Capture the cell that displays the provided text and extract its [x, y] central coordinate. 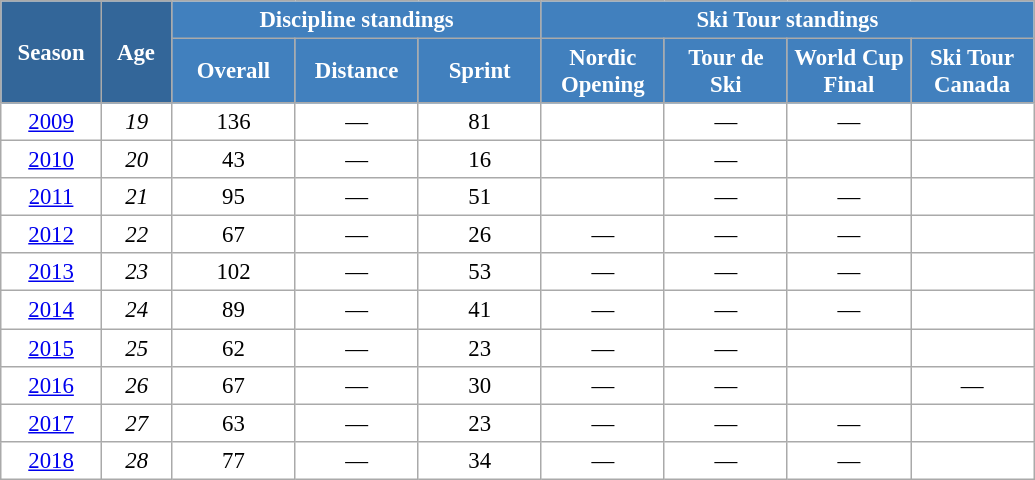
2015 [52, 348]
Overall [234, 72]
Age [136, 52]
2010 [52, 160]
2017 [52, 423]
2016 [52, 385]
2018 [52, 460]
102 [234, 273]
136 [234, 122]
28 [136, 460]
Ski Tour standings [787, 20]
Season [52, 52]
World CupFinal [848, 72]
Sprint [480, 72]
2014 [52, 310]
95 [234, 197]
20 [136, 160]
19 [136, 122]
2012 [52, 235]
43 [234, 160]
21 [136, 197]
2009 [52, 122]
Ski TourCanada [972, 72]
41 [480, 310]
62 [234, 348]
Distance [356, 72]
30 [480, 385]
89 [234, 310]
2011 [52, 197]
51 [480, 197]
Tour deSki [726, 72]
24 [136, 310]
Discipline standings [356, 20]
22 [136, 235]
77 [234, 460]
2013 [52, 273]
81 [480, 122]
27 [136, 423]
53 [480, 273]
25 [136, 348]
34 [480, 460]
16 [480, 160]
NordicOpening [602, 72]
63 [234, 423]
